Detect which cell encompasses the target text, then output its (x, y) center coordinate. 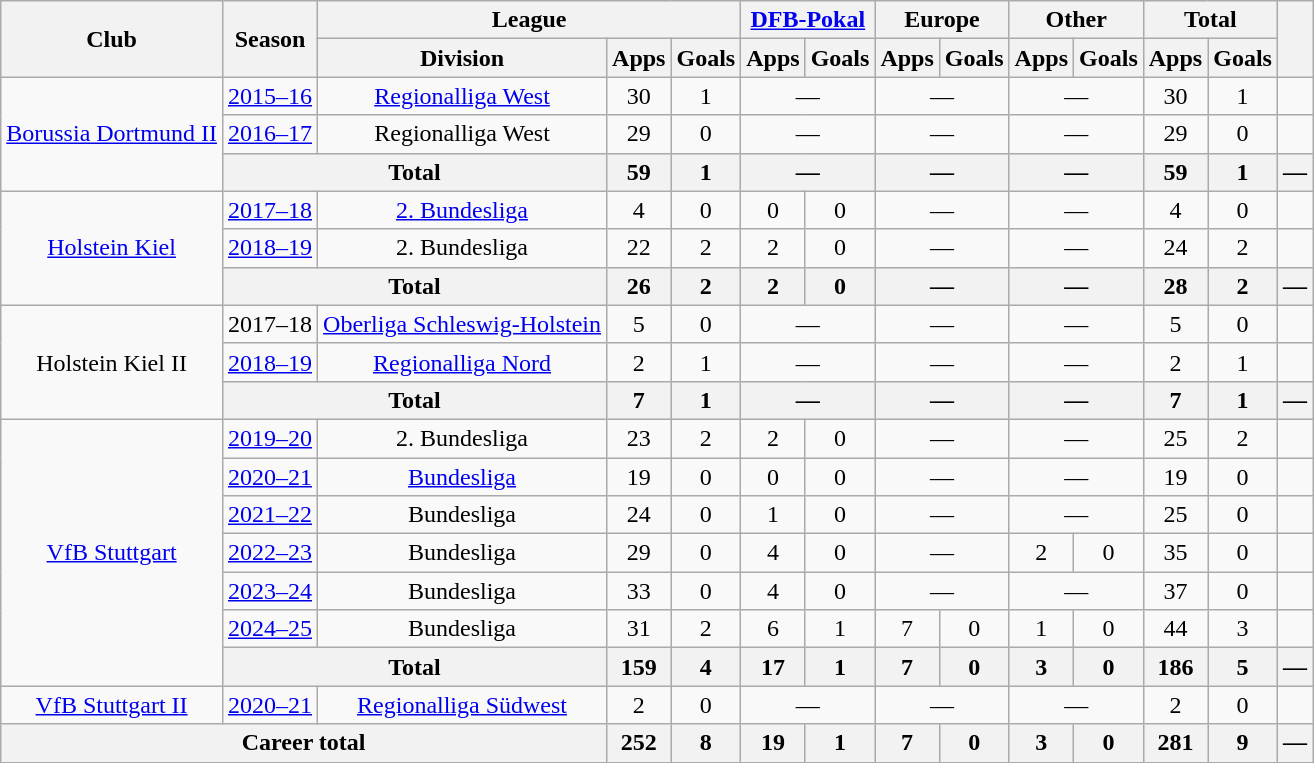
35 (1175, 553)
6 (773, 629)
2022–23 (270, 553)
Oberliga Schleswig-Holstein (462, 324)
Europe (942, 20)
2016–17 (270, 134)
Holstein Kiel (112, 248)
2021–22 (270, 515)
252 (639, 743)
37 (1175, 591)
9 (1243, 743)
Season (270, 39)
Other (1076, 20)
26 (639, 286)
Regionalliga Nord (462, 362)
2019–20 (270, 438)
186 (1175, 667)
28 (1175, 286)
17 (773, 667)
22 (639, 248)
8 (706, 743)
Club (112, 39)
Regionalliga Südwest (462, 705)
33 (639, 591)
2015–16 (270, 96)
DFB-Pokal (808, 20)
31 (639, 629)
League (530, 20)
Holstein Kiel II (112, 362)
Borussia Dortmund II (112, 134)
2023–24 (270, 591)
44 (1175, 629)
2024–25 (270, 629)
Division (462, 58)
23 (639, 438)
281 (1175, 743)
159 (639, 667)
VfB Stuttgart II (112, 705)
VfB Stuttgart (112, 552)
Career total (304, 743)
